Output the (x, y) coordinate of the center of the cell containing the given text.  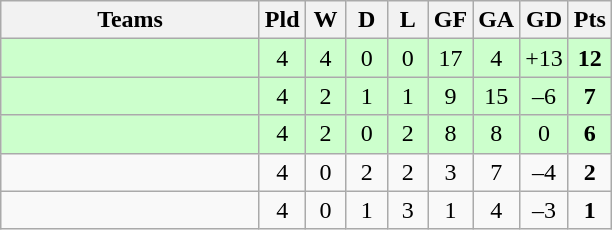
Teams (130, 20)
6 (590, 134)
GF (450, 20)
GA (496, 20)
12 (590, 58)
Pts (590, 20)
L (408, 20)
15 (496, 96)
17 (450, 58)
Pld (282, 20)
–3 (544, 210)
W (326, 20)
+13 (544, 58)
9 (450, 96)
–6 (544, 96)
GD (544, 20)
D (366, 20)
–4 (544, 172)
